Identify which cell holds the provided text, then report its (x, y) central coordinate. 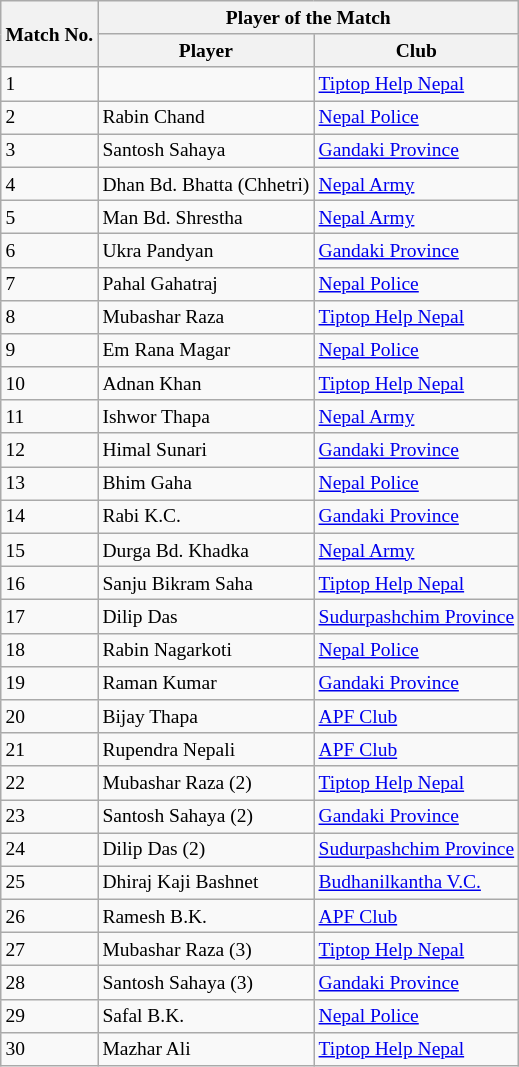
Sanju Bikram Saha (206, 584)
1 (50, 84)
11 (50, 416)
Match No. (50, 34)
13 (50, 484)
21 (50, 750)
Player of the Match (308, 18)
23 (50, 816)
16 (50, 584)
Santosh Sahaya (3) (206, 982)
10 (50, 384)
9 (50, 350)
Player (206, 50)
27 (50, 950)
Ukra Pandyan (206, 250)
Raman Kumar (206, 682)
14 (50, 516)
Mubashar Raza (3) (206, 950)
Man Bd. Shrestha (206, 216)
Durga Bd. Khadka (206, 550)
Himal Sunari (206, 450)
Rabin Nagarkoti (206, 650)
Pahal Gahatraj (206, 284)
20 (50, 716)
Safal B.K. (206, 1016)
5 (50, 216)
Santosh Sahaya (2) (206, 816)
6 (50, 250)
3 (50, 150)
Em Rana Magar (206, 350)
7 (50, 284)
Mubashar Raza (2) (206, 782)
Dhan Bd. Bhatta (Chhetri) (206, 184)
Dilip Das (206, 616)
18 (50, 650)
4 (50, 184)
Mazhar Ali (206, 1048)
30 (50, 1048)
Mubashar Raza (206, 316)
Dilip Das (2) (206, 850)
Bhim Gaha (206, 484)
Rabi K.C. (206, 516)
Ramesh B.K. (206, 916)
12 (50, 450)
26 (50, 916)
24 (50, 850)
Club (416, 50)
8 (50, 316)
25 (50, 882)
Budhanilkantha V.C. (416, 882)
Bijay Thapa (206, 716)
19 (50, 682)
17 (50, 616)
28 (50, 982)
Dhiraj Kaji Bashnet (206, 882)
Adnan Khan (206, 384)
29 (50, 1016)
Rabin Chand (206, 118)
Santosh Sahaya (206, 150)
22 (50, 782)
2 (50, 118)
15 (50, 550)
Ishwor Thapa (206, 416)
Rupendra Nepali (206, 750)
